Return (X, Y) of the center of cell containing provided text 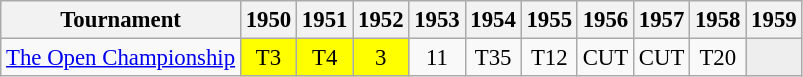
1953 (437, 20)
1957 (661, 20)
Tournament (121, 20)
T35 (493, 58)
1950 (268, 20)
3 (381, 58)
T4 (325, 58)
1955 (549, 20)
T3 (268, 58)
11 (437, 58)
1954 (493, 20)
1952 (381, 20)
T12 (549, 58)
1959 (774, 20)
T20 (718, 58)
1951 (325, 20)
1958 (718, 20)
The Open Championship (121, 58)
1956 (605, 20)
